Find where the given text appears and provide that cell's center as (x, y) coordinate. 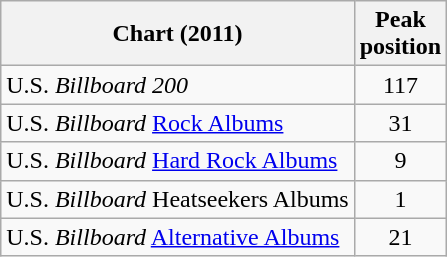
9 (400, 161)
1 (400, 199)
Peakposition (400, 34)
U.S. Billboard 200 (178, 85)
Chart (2011) (178, 34)
21 (400, 237)
31 (400, 123)
U.S. Billboard Hard Rock Albums (178, 161)
U.S. Billboard Alternative Albums (178, 237)
U.S. Billboard Rock Albums (178, 123)
U.S. Billboard Heatseekers Albums (178, 199)
117 (400, 85)
